Scan for the cell matching the given text and deliver its (X, Y) coordinate at center. 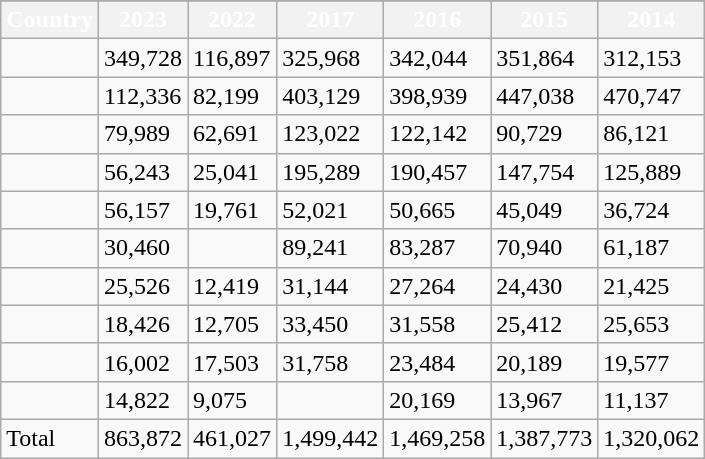
31,558 (438, 324)
2015 (544, 20)
45,049 (544, 210)
31,144 (330, 286)
351,864 (544, 58)
325,968 (330, 58)
83,287 (438, 248)
342,044 (438, 58)
90,729 (544, 134)
9,075 (232, 400)
398,939 (438, 96)
147,754 (544, 172)
86,121 (652, 134)
1,499,442 (330, 438)
14,822 (142, 400)
79,989 (142, 134)
62,691 (232, 134)
24,430 (544, 286)
16,002 (142, 362)
61,187 (652, 248)
18,426 (142, 324)
36,724 (652, 210)
25,412 (544, 324)
470,747 (652, 96)
56,157 (142, 210)
70,940 (544, 248)
349,728 (142, 58)
447,038 (544, 96)
2014 (652, 20)
2022 (232, 20)
20,169 (438, 400)
21,425 (652, 286)
19,761 (232, 210)
2023 (142, 20)
52,021 (330, 210)
31,758 (330, 362)
12,705 (232, 324)
122,142 (438, 134)
20,189 (544, 362)
195,289 (330, 172)
25,041 (232, 172)
112,336 (142, 96)
125,889 (652, 172)
403,129 (330, 96)
50,665 (438, 210)
461,027 (232, 438)
23,484 (438, 362)
25,526 (142, 286)
25,653 (652, 324)
89,241 (330, 248)
2016 (438, 20)
30,460 (142, 248)
27,264 (438, 286)
1,320,062 (652, 438)
11,137 (652, 400)
1,387,773 (544, 438)
13,967 (544, 400)
19,577 (652, 362)
12,419 (232, 286)
1,469,258 (438, 438)
863,872 (142, 438)
17,503 (232, 362)
2017 (330, 20)
82,199 (232, 96)
190,457 (438, 172)
56,243 (142, 172)
312,153 (652, 58)
Total (50, 438)
123,022 (330, 134)
116,897 (232, 58)
33,450 (330, 324)
Country (50, 20)
